Locate the cell with the specified text and output its [X, Y] center coordinate. 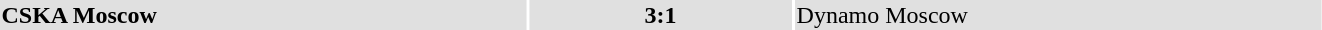
3:1 [660, 15]
CSKA Moscow [263, 15]
Dynamo Moscow [1058, 15]
